Extract the [x, y] coordinate from the center of the cell holding the provided text.  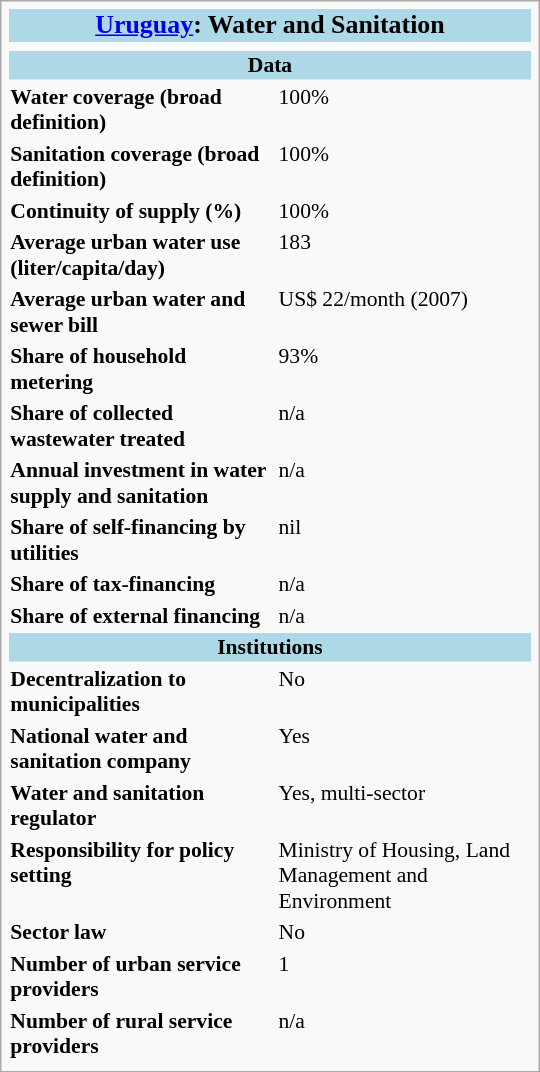
Number of rural service providers [142, 1033]
Average urban water use (liter/capita/day) [142, 255]
Institutions [270, 647]
US$ 22/month (2007) [404, 312]
Share of household metering [142, 369]
Data [270, 65]
Continuity of supply (%) [142, 210]
1 [404, 976]
Water and sanitation regulator [142, 805]
Annual investment in water supply and sanitation [142, 483]
Water coverage (broad definition) [142, 109]
Share of self-financing by utilities [142, 540]
Sanitation coverage (broad definition) [142, 166]
National water and sanitation company [142, 748]
Average urban water and sewer bill [142, 312]
183 [404, 255]
Responsibility for policy setting [142, 875]
Share of collected wastewater treated [142, 426]
Share of external financing [142, 615]
Uruguay: Water and Sanitation [270, 26]
93% [404, 369]
Share of tax-financing [142, 584]
Number of urban service providers [142, 976]
nil [404, 540]
Decentralization to municipalities [142, 691]
Yes [404, 748]
Ministry of Housing, Land Management and Environment [404, 875]
Yes, multi-sector [404, 805]
Sector law [142, 932]
